Output the (x, y) coordinate of the center of the cell containing the given text.  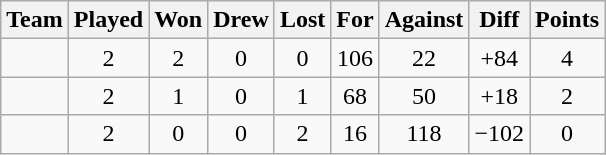
106 (355, 58)
50 (424, 96)
16 (355, 134)
Team (35, 20)
Against (424, 20)
Points (568, 20)
For (355, 20)
Drew (242, 20)
Won (178, 20)
68 (355, 96)
Diff (500, 20)
+18 (500, 96)
Lost (302, 20)
22 (424, 58)
Played (108, 20)
118 (424, 134)
4 (568, 58)
+84 (500, 58)
−102 (500, 134)
